For the text-containing cell, return its midpoint in [X, Y] coordinate format. 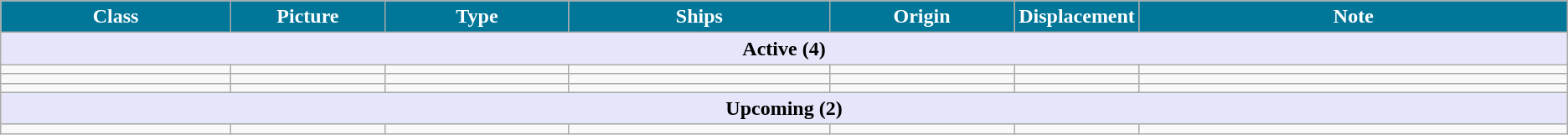
Note [1354, 17]
Displacement [1077, 17]
Type [477, 17]
Picture [307, 17]
Ships [699, 17]
Active (4) [784, 49]
Origin [921, 17]
Upcoming (2) [784, 108]
Class [116, 17]
